Pinpoint the cell where the given text exists, returning its (X, Y) midpoint coordinate. 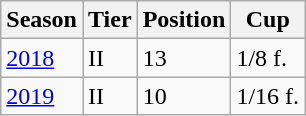
Position (184, 20)
Tier (110, 20)
1/8 f. (268, 58)
13 (184, 58)
1/16 f. (268, 96)
2019 (42, 96)
10 (184, 96)
Cup (268, 20)
2018 (42, 58)
Season (42, 20)
